Provide the [x, y] coordinate of the cell's center where the given text is located.  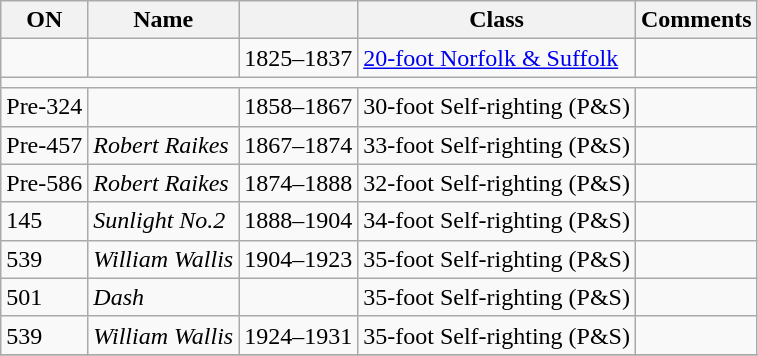
33-foot Self-righting (P&S) [497, 145]
1904–1923 [298, 259]
Name [164, 20]
ON [44, 20]
1924–1931 [298, 335]
1858–1867 [298, 107]
1888–1904 [298, 221]
Class [497, 20]
501 [44, 297]
Pre-324 [44, 107]
Sunlight No.2 [164, 221]
1825–1837 [298, 58]
20-foot Norfolk & Suffolk [497, 58]
1867–1874 [298, 145]
145 [44, 221]
32-foot Self-righting (P&S) [497, 183]
Pre-457 [44, 145]
Dash [164, 297]
34-foot Self-righting (P&S) [497, 221]
Comments [696, 20]
30-foot Self-righting (P&S) [497, 107]
1874–1888 [298, 183]
Pre-586 [44, 183]
